Capture the cell that displays the provided text and extract its [x, y] central coordinate. 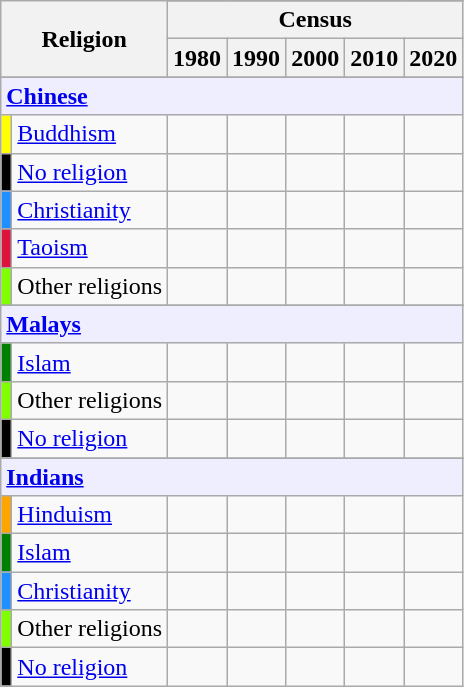
Indians [232, 477]
2010 [374, 58]
1980 [198, 58]
Hinduism [90, 515]
Chinese [232, 96]
2000 [316, 58]
Taoism [90, 248]
Religion [84, 39]
2020 [434, 58]
Census [316, 20]
Malays [232, 324]
1990 [256, 58]
Buddhism [90, 134]
